Identify which cell holds the provided text, then report its [x, y] central coordinate. 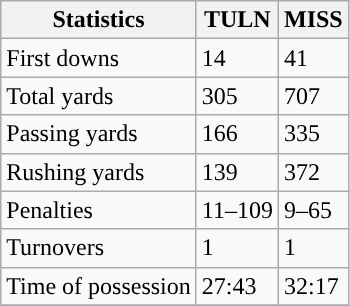
11–109 [237, 210]
Penalties [99, 210]
372 [313, 172]
TULN [237, 20]
Statistics [99, 20]
Passing yards [99, 134]
Rushing yards [99, 172]
305 [237, 96]
139 [237, 172]
Total yards [99, 96]
Time of possession [99, 286]
9–65 [313, 210]
27:43 [237, 286]
MISS [313, 20]
Turnovers [99, 248]
41 [313, 58]
First downs [99, 58]
14 [237, 58]
166 [237, 134]
707 [313, 96]
32:17 [313, 286]
335 [313, 134]
